Output the (X, Y) coordinate of the center of the cell containing the given text.  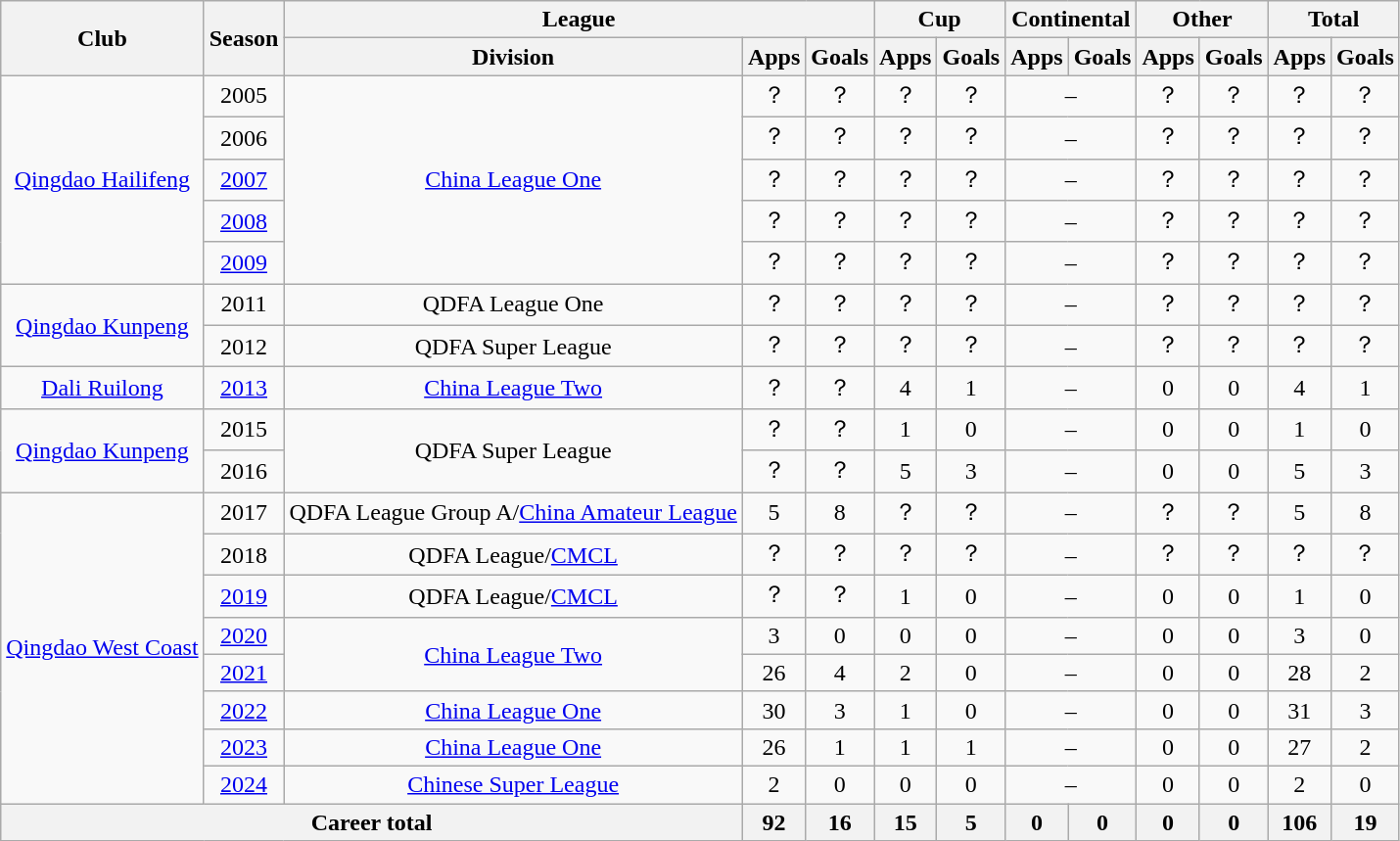
QDFA League One (513, 305)
League (580, 20)
Chinese Super League (513, 784)
Cup (940, 20)
106 (1299, 821)
19 (1366, 821)
2017 (244, 513)
Career total (372, 821)
Qingdao West Coast (102, 647)
2013 (244, 388)
92 (773, 821)
2018 (244, 554)
16 (840, 821)
2009 (244, 262)
2021 (244, 673)
2020 (244, 635)
15 (906, 821)
2024 (244, 784)
2019 (244, 597)
Dali Ruilong (102, 388)
Total (1333, 20)
28 (1299, 673)
Division (513, 57)
31 (1299, 710)
Qingdao Hailifeng (102, 180)
Continental (1071, 20)
30 (773, 710)
2023 (244, 747)
2011 (244, 305)
2005 (244, 96)
2012 (244, 347)
2016 (244, 472)
2008 (244, 221)
27 (1299, 747)
Club (102, 38)
Other (1202, 20)
2022 (244, 710)
2006 (244, 137)
2007 (244, 180)
2015 (244, 429)
Season (244, 38)
QDFA League Group A/China Amateur League (513, 513)
